Find where the given text appears and provide that cell's center as [x, y] coordinate. 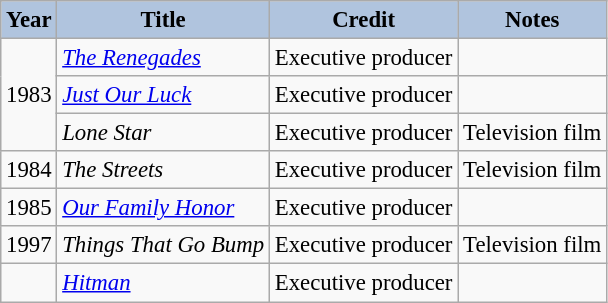
Notes [532, 20]
1983 [29, 96]
The Streets [164, 170]
Things That Go Bump [164, 245]
Year [29, 20]
1984 [29, 170]
1997 [29, 245]
Lone Star [164, 133]
Our Family Honor [164, 208]
Credit [363, 20]
1985 [29, 208]
The Renegades [164, 58]
Title [164, 20]
Just Our Luck [164, 95]
Hitman [164, 283]
